Provide the (x, y) coordinate of the cell's center where the given text is located.  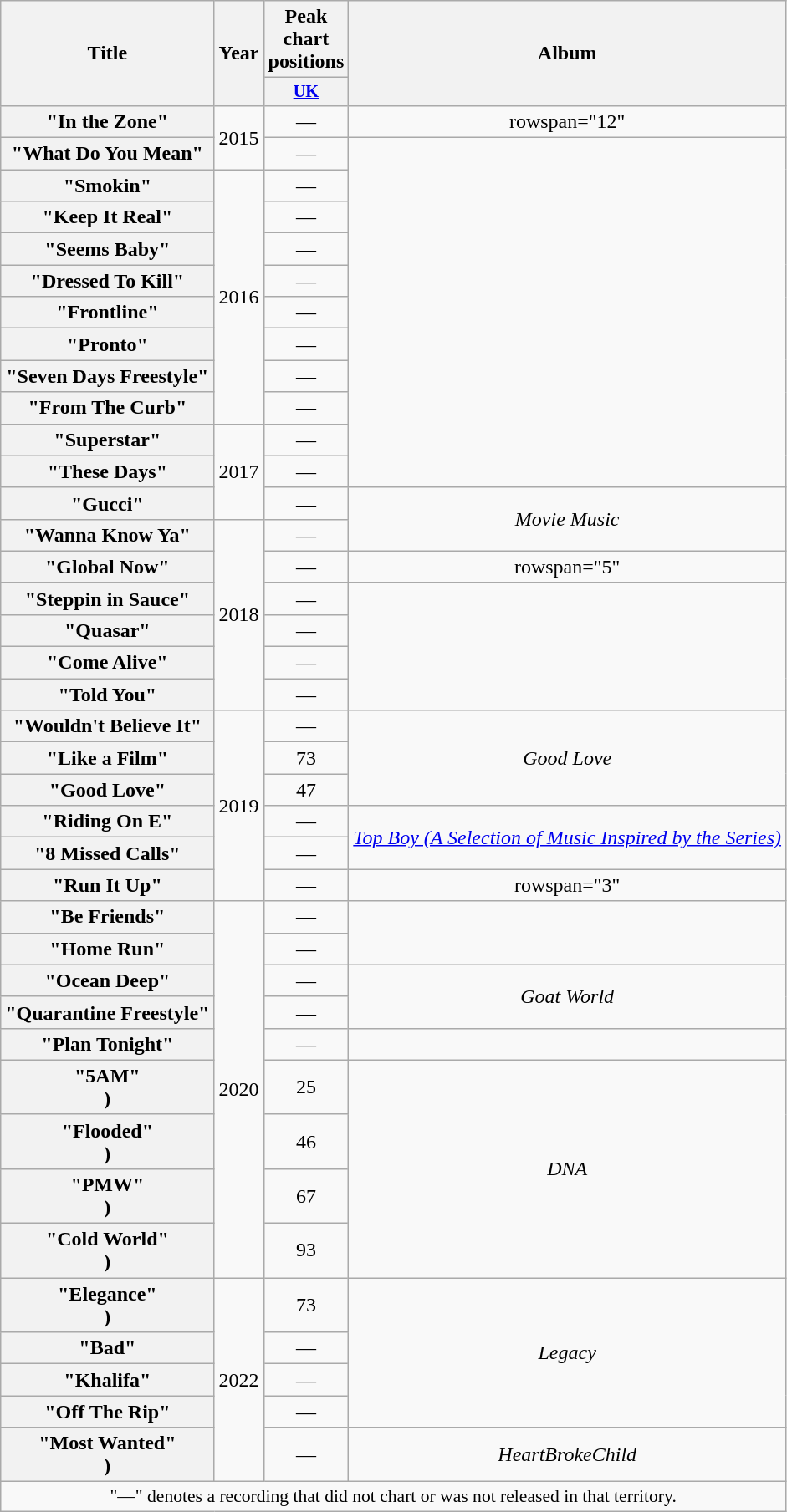
"Come Alive" (107, 663)
93 (306, 1250)
"Keep It Real" (107, 217)
"Steppin in Sauce" (107, 598)
Year (239, 53)
"What Do You Mean" (107, 154)
"Told You" (107, 695)
"Seems Baby" (107, 249)
"—" denotes a recording that did not chart or was not released in that territory. (393, 1497)
Top Boy (A Selection of Music Inspired by the Series) (567, 837)
DNA (567, 1168)
Legacy (567, 1352)
"Elegance") (107, 1306)
"Frontline" (107, 313)
47 (306, 790)
"Seven Days Freestyle" (107, 376)
"PMW") (107, 1195)
"Gucci" (107, 503)
"Home Run" (107, 949)
"Good Love" (107, 790)
HeartBrokeChild (567, 1454)
25 (306, 1087)
"Pronto" (107, 344)
"Wouldn't Believe It" (107, 726)
"Quarantine Freestyle" (107, 1012)
2020 (239, 1090)
"From The Curb" (107, 408)
"Khalifa" (107, 1380)
"Off The Rip" (107, 1412)
"Be Friends" (107, 917)
"Riding On E" (107, 822)
2017 (239, 471)
"Smokin" (107, 186)
Goat World (567, 996)
2022 (239, 1380)
67 (306, 1195)
Movie Music (567, 519)
46 (306, 1142)
Title (107, 53)
2016 (239, 297)
rowspan="3" (567, 885)
Album (567, 53)
2015 (239, 137)
Peak chart positions (306, 39)
"5AM") (107, 1087)
"Flooded") (107, 1142)
"Quasar" (107, 630)
"Bad" (107, 1348)
"In the Zone" (107, 121)
Good Love (567, 758)
2018 (239, 614)
"Cold World") (107, 1250)
"Dressed To Kill" (107, 281)
rowspan="12" (567, 121)
"Plan Tonight" (107, 1044)
"These Days" (107, 471)
"Wanna Know Ya" (107, 535)
"Run It Up" (107, 885)
UK (306, 92)
"Most Wanted") (107, 1454)
"8 Missed Calls" (107, 853)
"Superstar" (107, 440)
2019 (239, 806)
"Ocean Deep" (107, 980)
rowspan="5" (567, 567)
"Global Now" (107, 567)
"Like a Film" (107, 758)
